For the text-containing cell, return its midpoint in [X, Y] coordinate format. 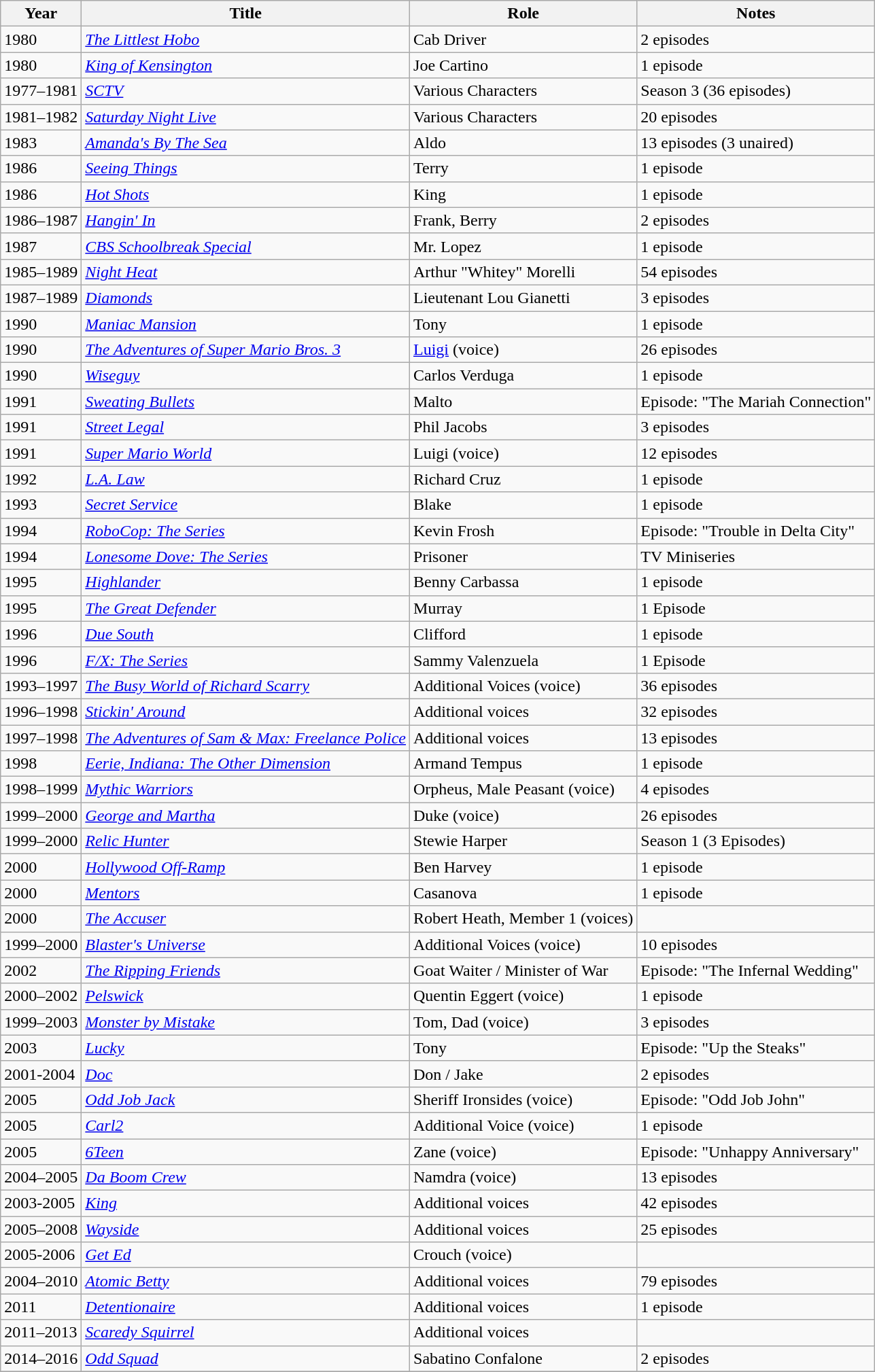
Doc [246, 1074]
1987 [41, 246]
RoboCop: The Series [246, 531]
Casanova [524, 893]
Duke (voice) [524, 815]
Secret Service [246, 505]
Sheriff Ironsides (voice) [524, 1100]
Stewie Harper [524, 841]
Mythic Warriors [246, 790]
Crouch (voice) [524, 1255]
1996–1998 [41, 711]
36 episodes [756, 686]
Prisoner [524, 557]
Blake [524, 505]
1977–1981 [41, 91]
Richard Cruz [524, 479]
1999–2003 [41, 1022]
Episode: "Unhappy Anniversary" [756, 1152]
SCTV [246, 91]
Episode: "Odd Job John" [756, 1100]
20 episodes [756, 117]
Joe Cartino [524, 65]
Aldo [524, 143]
Title [246, 14]
Hangin' In [246, 220]
Sabatino Confalone [524, 1358]
Clifford [524, 634]
1997–1998 [41, 737]
Armand Tempus [524, 764]
Lieutenant Lou Gianetti [524, 298]
Phil Jacobs [524, 427]
The Busy World of Richard Scarry [246, 686]
CBS Schoolbreak Special [246, 246]
79 episodes [756, 1281]
Robert Heath, Member 1 (voices) [524, 919]
2002 [41, 970]
1993 [41, 505]
Carl2 [246, 1125]
Super Mario World [246, 453]
1992 [41, 479]
Ben Harvey [524, 867]
2011–2013 [41, 1333]
Amanda's By The Sea [246, 143]
54 episodes [756, 272]
Due South [246, 634]
Street Legal [246, 427]
King of Kensington [246, 65]
2014–2016 [41, 1358]
Eerie, Indiana: The Other Dimension [246, 764]
1981–1982 [41, 117]
Wiseguy [246, 376]
The Great Defender [246, 608]
2000–2002 [41, 996]
2005-2006 [41, 1255]
2003 [41, 1048]
F/X: The Series [246, 660]
2011 [41, 1307]
Stickin' Around [246, 711]
Pelswick [246, 996]
2005–2008 [41, 1229]
Cab Driver [524, 39]
Odd Squad [246, 1358]
Additional Voice (voice) [524, 1125]
Role [524, 14]
Night Heat [246, 272]
2004–2005 [41, 1178]
Maniac Mansion [246, 324]
2003-2005 [41, 1203]
Terry [524, 169]
Season 1 (3 Episodes) [756, 841]
32 episodes [756, 711]
1985–1989 [41, 272]
4 episodes [756, 790]
12 episodes [756, 453]
Episode: "The Infernal Wedding" [756, 970]
Season 3 (36 episodes) [756, 91]
Episode: "The Mariah Connection" [756, 402]
The Ripping Friends [246, 970]
Get Ed [246, 1255]
1987–1989 [41, 298]
Benny Carbassa [524, 582]
1986–1987 [41, 220]
Frank, Berry [524, 220]
George and Martha [246, 815]
Sweating Bullets [246, 402]
The Littlest Hobo [246, 39]
1998–1999 [41, 790]
Monster by Mistake [246, 1022]
Wayside [246, 1229]
The Adventures of Super Mario Bros. 3 [246, 350]
Kevin Frosh [524, 531]
Mentors [246, 893]
Detentionaire [246, 1307]
Namdra (voice) [524, 1178]
Relic Hunter [246, 841]
6Teen [246, 1152]
Zane (voice) [524, 1152]
Quentin Eggert (voice) [524, 996]
Da Boom Crew [246, 1178]
Episode: "Up the Steaks" [756, 1048]
Notes [756, 14]
Saturday Night Live [246, 117]
1993–1997 [41, 686]
Carlos Verduga [524, 376]
Malto [524, 402]
Year [41, 14]
Episode: "Trouble in Delta City" [756, 531]
Seeing Things [246, 169]
Hollywood Off-Ramp [246, 867]
Lucky [246, 1048]
Blaster's Universe [246, 945]
Arthur "Whitey" Morelli [524, 272]
25 episodes [756, 1229]
The Adventures of Sam & Max: Freelance Police [246, 737]
Atomic Betty [246, 1281]
TV Miniseries [756, 557]
Orpheus, Male Peasant (voice) [524, 790]
Mr. Lopez [524, 246]
L.A. Law [246, 479]
Don / Jake [524, 1074]
Diamonds [246, 298]
Odd Job Jack [246, 1100]
Highlander [246, 582]
2004–2010 [41, 1281]
2001-2004 [41, 1074]
10 episodes [756, 945]
Hot Shots [246, 194]
Tom, Dad (voice) [524, 1022]
The Accuser [246, 919]
1983 [41, 143]
1998 [41, 764]
Scaredy Squirrel [246, 1333]
13 episodes (3 unaired) [756, 143]
Murray [524, 608]
Lonesome Dove: The Series [246, 557]
Sammy Valenzuela [524, 660]
Goat Waiter / Minister of War [524, 970]
42 episodes [756, 1203]
